Provide the [X, Y] coordinate of the cell's center where the given text is located.  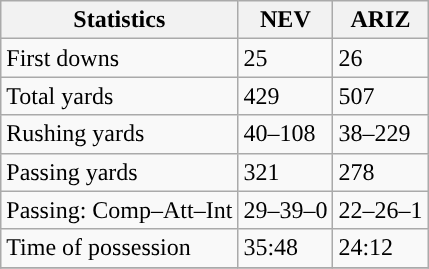
321 [286, 172]
Passing: Comp–Att–Int [120, 210]
278 [380, 172]
24:12 [380, 248]
Statistics [120, 20]
507 [380, 96]
25 [286, 58]
40–108 [286, 134]
ARIZ [380, 20]
38–229 [380, 134]
29–39–0 [286, 210]
NEV [286, 20]
35:48 [286, 248]
22–26–1 [380, 210]
Total yards [120, 96]
Passing yards [120, 172]
First downs [120, 58]
Time of possession [120, 248]
26 [380, 58]
429 [286, 96]
Rushing yards [120, 134]
